Pinpoint the cell where the given text exists, returning its (x, y) midpoint coordinate. 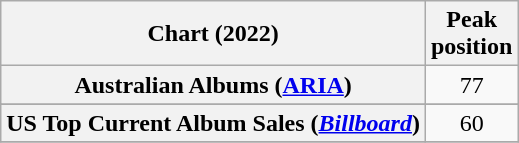
60 (471, 123)
Chart (2022) (214, 34)
US Top Current Album Sales (Billboard) (214, 123)
Australian Albums (ARIA) (214, 85)
Peakposition (471, 34)
77 (471, 85)
